Return the (X, Y) coordinate for the center point of the cell that contains the specified text.  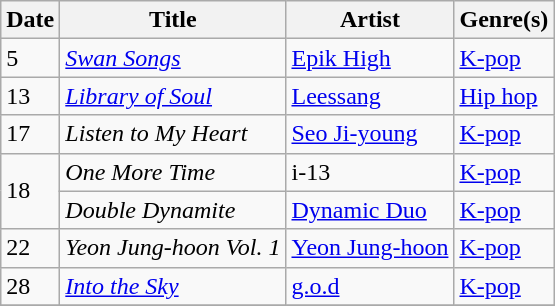
Date (30, 20)
Swan Songs (173, 58)
Seo Ji-young (370, 134)
Title (173, 20)
17 (30, 134)
Epik High (370, 58)
Yeon Jung-hoon (370, 248)
Yeon Jung-hoon Vol. 1 (173, 248)
Artist (370, 20)
22 (30, 248)
13 (30, 96)
i-13 (370, 172)
Into the Sky (173, 286)
5 (30, 58)
One More Time (173, 172)
Listen to My Heart (173, 134)
Genre(s) (504, 20)
Leessang (370, 96)
18 (30, 191)
Double Dynamite (173, 210)
Hip hop (504, 96)
Library of Soul (173, 96)
Dynamic Duo (370, 210)
28 (30, 286)
g.o.d (370, 286)
